Provide the [x, y] coordinate of the cell's center where the given text is located.  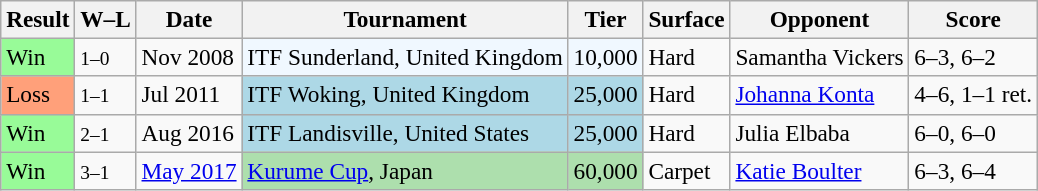
Tournament [405, 19]
Result [38, 19]
Kurume Cup, Japan [405, 170]
Samantha Vickers [820, 57]
6–3, 6–4 [973, 170]
10,000 [606, 57]
1–1 [106, 95]
Johanna Konta [820, 95]
Julia Elbaba [820, 133]
Date [189, 19]
3–1 [106, 170]
ITF Landisville, United States [405, 133]
Katie Boulter [820, 170]
Loss [38, 95]
Tier [606, 19]
60,000 [606, 170]
W–L [106, 19]
ITF Sunderland, United Kingdom [405, 57]
6–0, 6–0 [973, 133]
4–6, 1–1 ret. [973, 95]
ITF Woking, United Kingdom [405, 95]
Aug 2016 [189, 133]
Nov 2008 [189, 57]
May 2017 [189, 170]
6–3, 6–2 [973, 57]
Jul 2011 [189, 95]
Carpet [686, 170]
1–0 [106, 57]
Score [973, 19]
Surface [686, 19]
Opponent [820, 19]
2–1 [106, 133]
